Find where the given text appears and provide that cell's center as (x, y) coordinate. 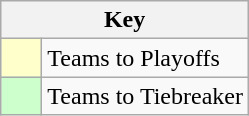
Teams to Playoffs (146, 58)
Teams to Tiebreaker (146, 96)
Key (125, 20)
